For the text-containing cell, return its midpoint in [X, Y] coordinate format. 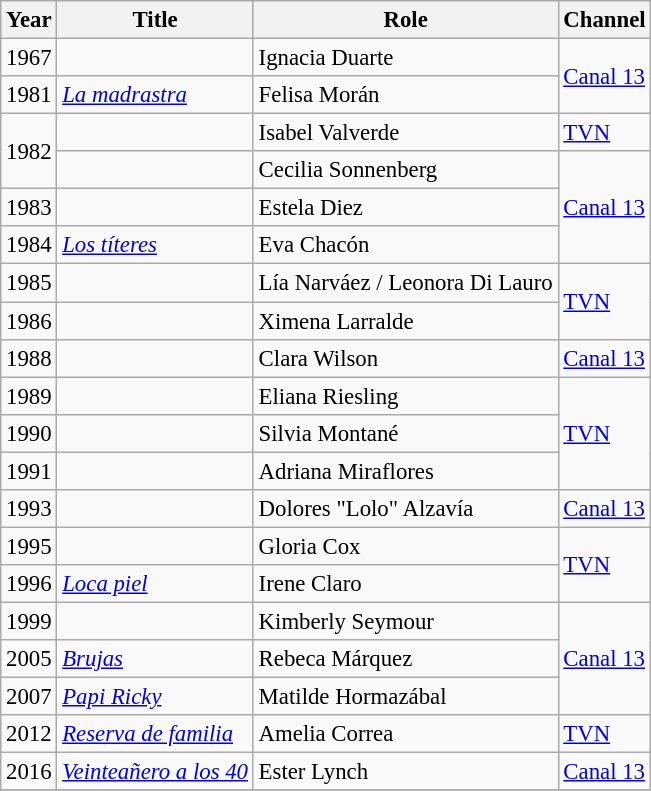
1983 [29, 208]
Lía Narváez / Leonora Di Lauro [406, 283]
1993 [29, 509]
Estela Diez [406, 208]
1996 [29, 584]
2005 [29, 659]
Rebeca Márquez [406, 659]
Loca piel [155, 584]
1995 [29, 546]
Clara Wilson [406, 358]
Eva Chacón [406, 245]
Isabel Valverde [406, 133]
Los títeres [155, 245]
1999 [29, 621]
Matilde Hormazábal [406, 697]
Year [29, 20]
Ximena Larralde [406, 321]
Papi Ricky [155, 697]
Gloria Cox [406, 546]
Reserva de familia [155, 734]
Cecilia Sonnenberg [406, 170]
1967 [29, 58]
1988 [29, 358]
1985 [29, 283]
Role [406, 20]
Amelia Correa [406, 734]
Brujas [155, 659]
1982 [29, 152]
Felisa Morán [406, 95]
Irene Claro [406, 584]
2012 [29, 734]
Dolores "Lolo" Alzavía [406, 509]
1984 [29, 245]
1986 [29, 321]
La madrastra [155, 95]
2016 [29, 772]
Adriana Miraflores [406, 471]
Ignacia Duarte [406, 58]
Kimberly Seymour [406, 621]
Channel [604, 20]
2007 [29, 697]
Silvia Montané [406, 433]
Ester Lynch [406, 772]
Title [155, 20]
1991 [29, 471]
1990 [29, 433]
1989 [29, 396]
Eliana Riesling [406, 396]
1981 [29, 95]
Veinteañero a los 40 [155, 772]
